Detect which cell encompasses the target text, then output its [X, Y] center coordinate. 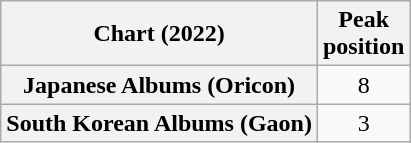
Peakposition [363, 34]
Chart (2022) [160, 34]
3 [363, 123]
South Korean Albums (Gaon) [160, 123]
8 [363, 85]
Japanese Albums (Oricon) [160, 85]
